Capture the cell that displays the provided text and extract its (x, y) central coordinate. 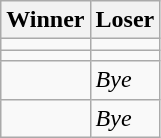
Loser (125, 20)
Winner (46, 20)
